Return the (X, Y) coordinate for the center point of the cell that contains the specified text.  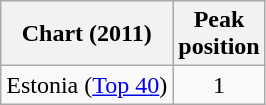
Peakposition (219, 34)
Chart (2011) (87, 34)
1 (219, 85)
Estonia (Top 40) (87, 85)
